For the text-containing cell, return its midpoint in [X, Y] coordinate format. 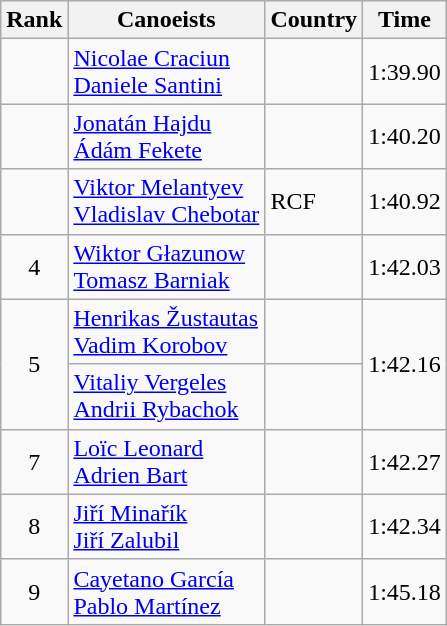
1:42.03 [405, 266]
1:39.90 [405, 72]
Time [405, 20]
7 [34, 462]
RCF [314, 202]
1:42.34 [405, 526]
Jiří MinaříkJiří Zalubil [166, 526]
1:42.16 [405, 364]
Nicolae CraciunDaniele Santini [166, 72]
Vitaliy VergelesAndrii Rybachok [166, 396]
Loïc LeonardAdrien Bart [166, 462]
Jonatán HajduÁdám Fekete [166, 136]
Rank [34, 20]
Wiktor GłazunowTomasz Barniak [166, 266]
1:40.20 [405, 136]
Henrikas ŽustautasVadim Korobov [166, 332]
9 [34, 592]
Viktor MelantyevVladislav Chebotar [166, 202]
5 [34, 364]
1:45.18 [405, 592]
Canoeists [166, 20]
4 [34, 266]
8 [34, 526]
Cayetano GarcíaPablo Martínez [166, 592]
1:40.92 [405, 202]
Country [314, 20]
1:42.27 [405, 462]
